Extract the [X, Y] coordinate from the center of the cell holding the provided text.  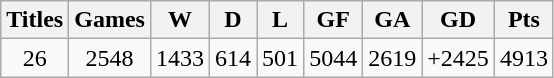
L [280, 20]
GD [458, 20]
+2425 [458, 58]
W [180, 20]
614 [234, 58]
1433 [180, 58]
26 [35, 58]
2548 [110, 58]
GF [334, 20]
501 [280, 58]
Pts [524, 20]
Games [110, 20]
Titles [35, 20]
4913 [524, 58]
GA [392, 20]
2619 [392, 58]
5044 [334, 58]
D [234, 20]
